Detect which cell encompasses the target text, then output its [X, Y] center coordinate. 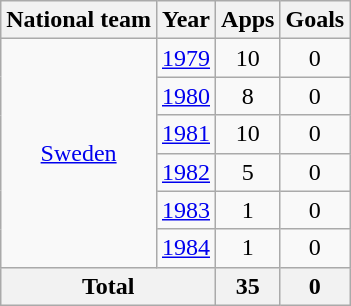
National team [79, 20]
Goals [315, 20]
1981 [186, 134]
5 [248, 172]
Year [186, 20]
1982 [186, 172]
35 [248, 286]
1984 [186, 248]
Apps [248, 20]
1980 [186, 96]
1983 [186, 210]
Total [108, 286]
1979 [186, 58]
8 [248, 96]
Sweden [79, 153]
